Pinpoint the cell where the given text exists, returning its [x, y] midpoint coordinate. 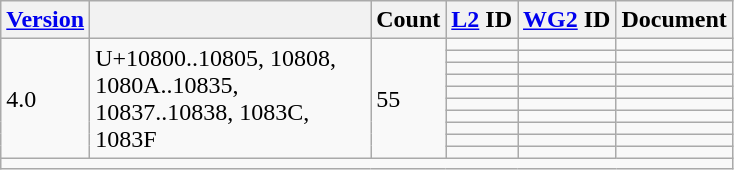
Count [408, 20]
55 [408, 98]
L2 ID [482, 20]
U+10800..10805, 10808, 1080A..10835, 10837..10838, 1083C, 1083F [230, 98]
Version [46, 20]
4.0 [46, 98]
WG2 ID [567, 20]
Document [674, 20]
